Capture the cell that displays the provided text and extract its [X, Y] central coordinate. 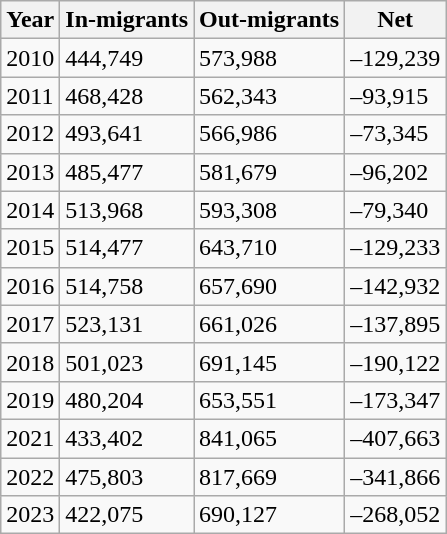
2016 [30, 286]
501,023 [127, 362]
657,690 [270, 286]
2012 [30, 134]
514,477 [127, 248]
566,986 [270, 134]
573,988 [270, 58]
–79,340 [396, 210]
581,679 [270, 172]
468,428 [127, 96]
422,075 [127, 515]
485,477 [127, 172]
–129,239 [396, 58]
653,551 [270, 400]
–190,122 [396, 362]
2015 [30, 248]
Out-migrants [270, 20]
–268,052 [396, 515]
2018 [30, 362]
–341,866 [396, 477]
841,065 [270, 438]
493,641 [127, 134]
–96,202 [396, 172]
–142,932 [396, 286]
2022 [30, 477]
2011 [30, 96]
661,026 [270, 324]
817,669 [270, 477]
513,968 [127, 210]
–173,347 [396, 400]
2019 [30, 400]
Year [30, 20]
562,343 [270, 96]
2017 [30, 324]
2013 [30, 172]
–129,233 [396, 248]
691,145 [270, 362]
In-migrants [127, 20]
–407,663 [396, 438]
514,758 [127, 286]
2021 [30, 438]
–73,345 [396, 134]
433,402 [127, 438]
2023 [30, 515]
Net [396, 20]
–93,915 [396, 96]
480,204 [127, 400]
593,308 [270, 210]
–137,895 [396, 324]
643,710 [270, 248]
2014 [30, 210]
523,131 [127, 324]
690,127 [270, 515]
2010 [30, 58]
475,803 [127, 477]
444,749 [127, 58]
